Find where the given text appears and provide that cell's center as (X, Y) coordinate. 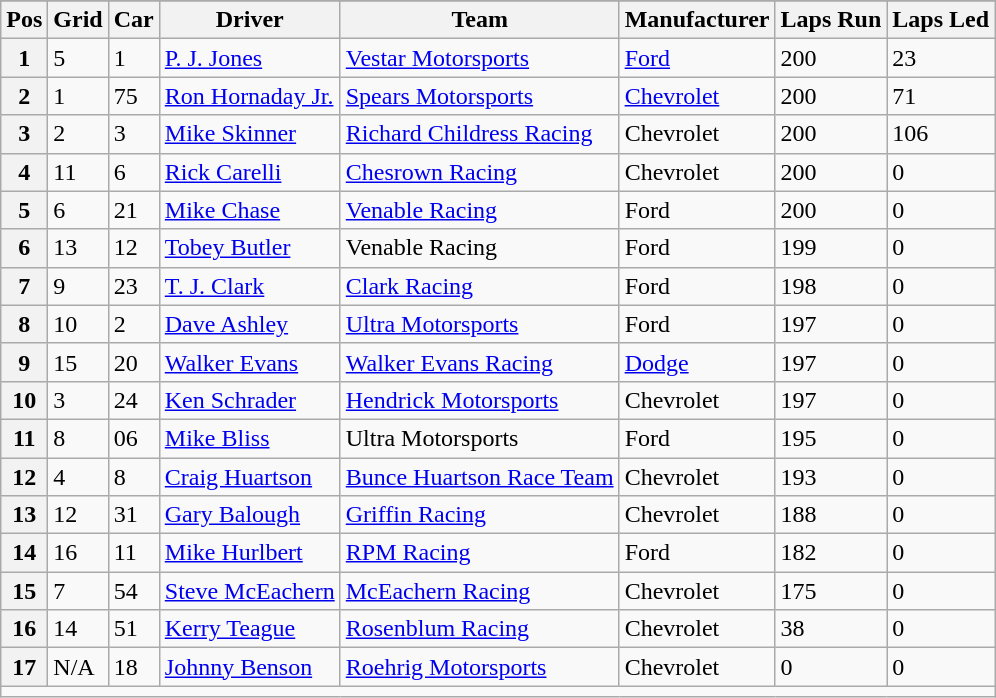
Craig Huartson (250, 477)
Ken Schrader (250, 400)
McEachern Racing (480, 591)
Roehrig Motorsports (480, 667)
Hendrick Motorsports (480, 400)
51 (134, 629)
Car (134, 20)
Griffin Racing (480, 515)
Mike Skinner (250, 134)
P. J. Jones (250, 58)
17 (24, 667)
06 (134, 438)
182 (831, 553)
198 (831, 286)
Mike Hurlbert (250, 553)
Johnny Benson (250, 667)
31 (134, 515)
Rick Carelli (250, 172)
Laps Led (941, 20)
188 (831, 515)
Spears Motorsports (480, 96)
Driver (250, 20)
106 (941, 134)
24 (134, 400)
Bunce Huartson Race Team (480, 477)
Mike Bliss (250, 438)
71 (941, 96)
Mike Chase (250, 210)
Gary Balough (250, 515)
Grid (78, 20)
175 (831, 591)
Tobey Butler (250, 248)
20 (134, 362)
Ron Hornaday Jr. (250, 96)
Vestar Motorsports (480, 58)
199 (831, 248)
Team (480, 20)
Rosenblum Racing (480, 629)
Richard Childress Racing (480, 134)
Steve McEachern (250, 591)
Pos (24, 20)
N/A (78, 667)
Kerry Teague (250, 629)
193 (831, 477)
195 (831, 438)
Chesrown Racing (480, 172)
Dave Ashley (250, 324)
Walker Evans Racing (480, 362)
T. J. Clark (250, 286)
Manufacturer (697, 20)
RPM Racing (480, 553)
Walker Evans (250, 362)
21 (134, 210)
Laps Run (831, 20)
38 (831, 629)
Dodge (697, 362)
75 (134, 96)
18 (134, 667)
Clark Racing (480, 286)
54 (134, 591)
